Capture the cell that displays the provided text and extract its [x, y] central coordinate. 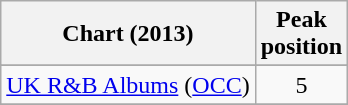
Peakposition [301, 34]
UK R&B Albums (OCC) [128, 85]
Chart (2013) [128, 34]
5 [301, 85]
